Determine the [x, y] coordinate at the center of the cell enclosing the given text.  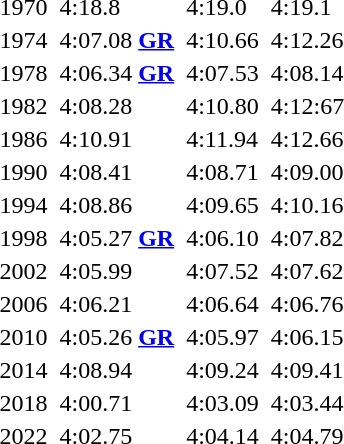
4:10.80 [223, 106]
4:05.97 [223, 337]
4:00.71 [117, 403]
4:07.52 [223, 271]
4:08.71 [223, 172]
4:06.21 [117, 304]
4:09.65 [223, 205]
4:08.94 [117, 370]
4:06.10 [223, 238]
4:03.09 [223, 403]
4:07.53 [223, 73]
4:06.34 GR [117, 73]
4:08.41 [117, 172]
4:11.94 [223, 139]
4:06.64 [223, 304]
4:10.91 [117, 139]
4:05.99 [117, 271]
4:09.24 [223, 370]
4:05.26 GR [117, 337]
4:07.08 GR [117, 40]
4:05.27 GR [117, 238]
4:08.28 [117, 106]
4:08.86 [117, 205]
4:10.66 [223, 40]
